Return the (x, y) coordinate for the center point of the cell that contains the specified text.  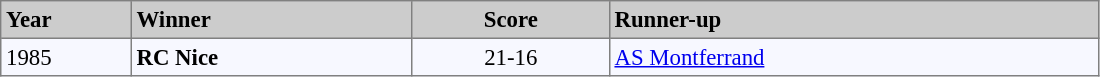
21-16 (510, 57)
Winner (272, 20)
1985 (66, 57)
Year (66, 20)
AS Montferrand (854, 57)
RC Nice (272, 57)
Score (510, 20)
Runner-up (854, 20)
